Capture the cell that displays the provided text and extract its [x, y] central coordinate. 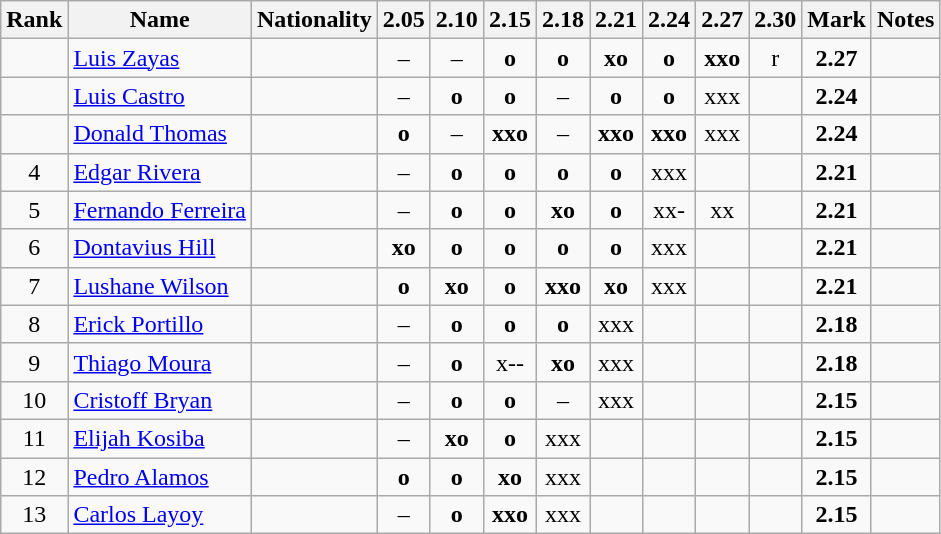
Lushane Wilson [160, 286]
2.30 [776, 20]
xx [722, 210]
Carlos Layoy [160, 515]
12 [34, 477]
xx- [670, 210]
Erick Portillo [160, 324]
Nationality [315, 20]
r [776, 58]
10 [34, 400]
Fernando Ferreira [160, 210]
Thiago Moura [160, 362]
x-- [510, 362]
Luis Castro [160, 96]
9 [34, 362]
Luis Zayas [160, 58]
Dontavius Hill [160, 248]
7 [34, 286]
Name [160, 20]
Rank [34, 20]
2.10 [456, 20]
8 [34, 324]
Pedro Alamos [160, 477]
2.05 [404, 20]
5 [34, 210]
11 [34, 438]
Cristoff Bryan [160, 400]
Donald Thomas [160, 134]
Edgar Rivera [160, 172]
Notes [905, 20]
13 [34, 515]
Mark [837, 20]
6 [34, 248]
Elijah Kosiba [160, 438]
4 [34, 172]
